Identify which cell holds the provided text, then report its [X, Y] central coordinate. 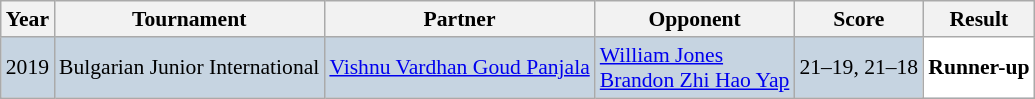
William Jones Brandon Zhi Hao Yap [695, 68]
Partner [459, 19]
21–19, 21–18 [858, 68]
Tournament [189, 19]
Opponent [695, 19]
Bulgarian Junior International [189, 68]
Result [978, 19]
Score [858, 19]
Year [28, 19]
2019 [28, 68]
Vishnu Vardhan Goud Panjala [459, 68]
Runner-up [978, 68]
